For the text-containing cell, return its midpoint in (x, y) coordinate format. 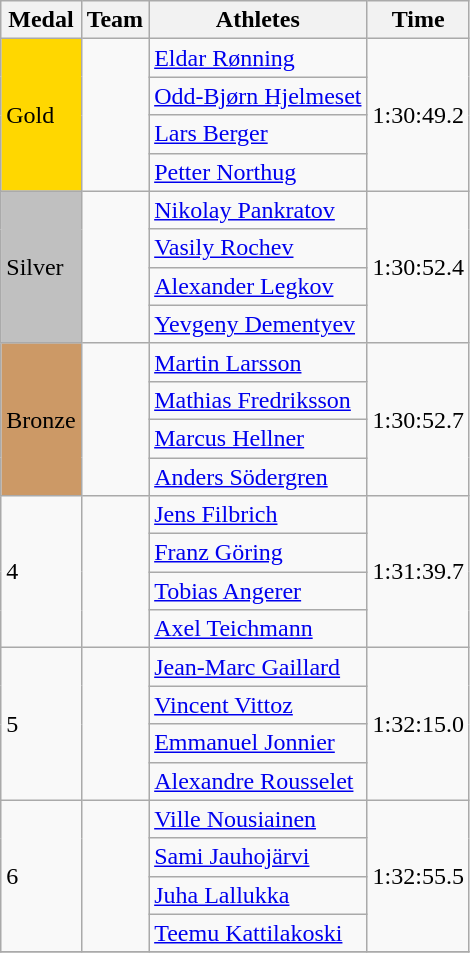
Juha Lallukka (258, 895)
Mathias Fredriksson (258, 400)
Nikolay Pankratov (258, 210)
Odd-Bjørn Hjelmeset (258, 96)
Medal (41, 20)
Eldar Rønning (258, 58)
Team (115, 20)
Yevgeny Dementyev (258, 324)
1:30:52.7 (418, 419)
Alexandre Rousselet (258, 781)
Alexander Legkov (258, 286)
1:31:39.7 (418, 572)
Axel Teichmann (258, 629)
Petter Northug (258, 172)
Athletes (258, 20)
Vasily Rochev (258, 248)
1:30:52.4 (418, 267)
Ville Nousiainen (258, 819)
1:30:49.2 (418, 115)
4 (41, 572)
Sami Jauhojärvi (258, 857)
Time (418, 20)
6 (41, 876)
Jean-Marc Gaillard (258, 667)
Lars Berger (258, 134)
Bronze (41, 419)
Anders Södergren (258, 477)
Teemu Kattilakoski (258, 933)
Tobias Angerer (258, 591)
Martin Larsson (258, 362)
1:32:15.0 (418, 724)
Franz Göring (258, 553)
Gold (41, 115)
Emmanuel Jonnier (258, 743)
5 (41, 724)
Jens Filbrich (258, 515)
Vincent Vittoz (258, 705)
Marcus Hellner (258, 438)
1:32:55.5 (418, 876)
Silver (41, 267)
